For the text-containing cell, return its midpoint in [X, Y] coordinate format. 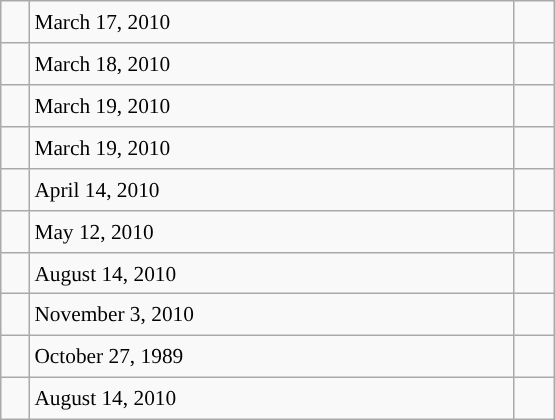
March 17, 2010 [271, 22]
October 27, 1989 [271, 357]
April 14, 2010 [271, 189]
March 18, 2010 [271, 64]
November 3, 2010 [271, 315]
May 12, 2010 [271, 231]
